Extract the (X, Y) coordinate from the center of the cell holding the provided text.  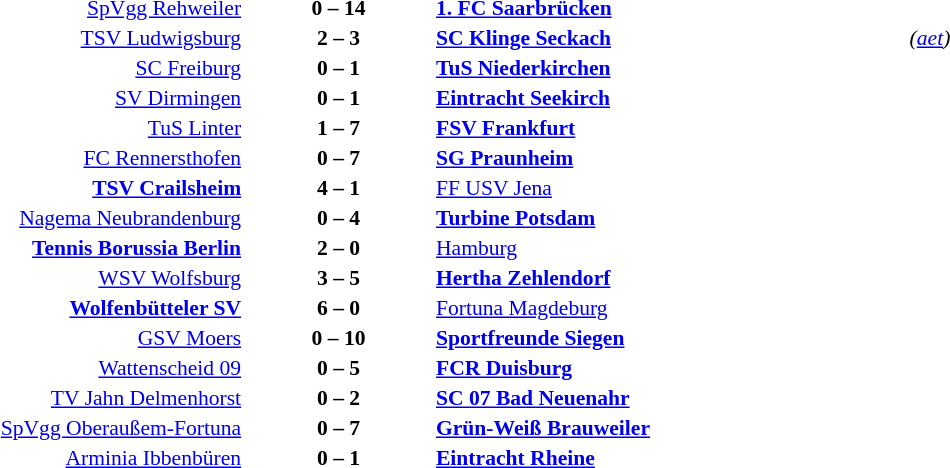
2 – 3 (338, 38)
4 – 1 (338, 188)
0 – 4 (338, 218)
FSV Frankfurt (670, 128)
TuS Niederkirchen (670, 68)
6 – 0 (338, 308)
2 – 0 (338, 248)
0 – 2 (338, 398)
Hamburg (670, 248)
Turbine Potsdam (670, 218)
1 – 7 (338, 128)
Grün-Weiß Brauweiler (670, 428)
0 – 5 (338, 368)
3 – 5 (338, 278)
FF USV Jena (670, 188)
Fortuna Magdeburg (670, 308)
Eintracht Seekirch (670, 98)
Hertha Zehlendorf (670, 278)
FCR Duisburg (670, 368)
0 – 10 (338, 338)
SG Praunheim (670, 158)
SC Klinge Seckach (670, 38)
Sportfreunde Siegen (670, 338)
SC 07 Bad Neuenahr (670, 398)
